Search for the cell housing the specified text and yield its (X, Y) center coordinate. 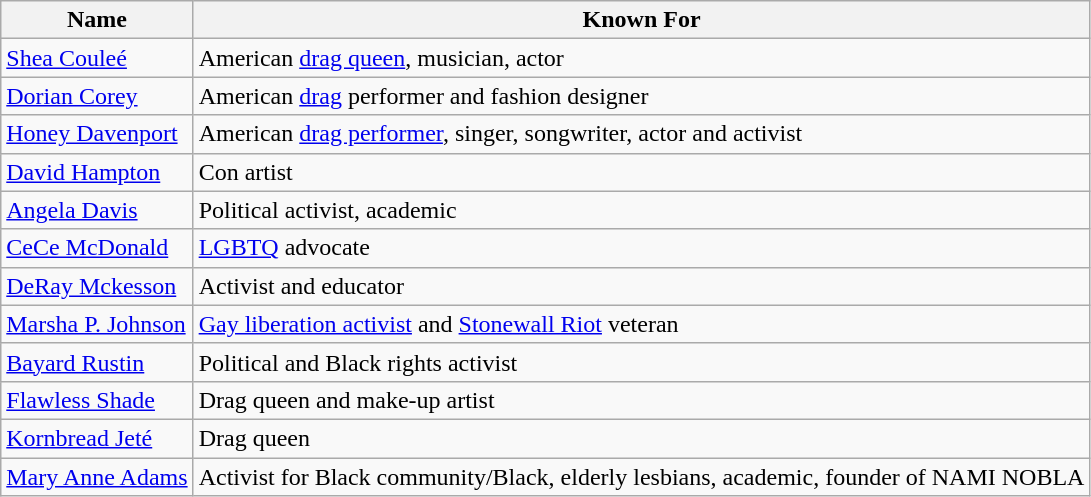
CeCe McDonald (97, 248)
Kornbread Jeté (97, 438)
American drag queen, musician, actor (642, 58)
LGBTQ advocate (642, 248)
Political activist, academic (642, 210)
Political and Black rights activist (642, 362)
David Hampton (97, 172)
American drag performer, singer, songwriter, actor and activist (642, 134)
Dorian Corey (97, 96)
DeRay Mckesson (97, 286)
Bayard Rustin (97, 362)
Flawless Shade (97, 400)
Shea Couleé (97, 58)
Gay liberation activist and Stonewall Riot veteran (642, 324)
Honey Davenport (97, 134)
Drag queen (642, 438)
Activist for Black community/Black, elderly lesbians, academic, founder of NAMI NOBLA (642, 477)
Mary Anne Adams (97, 477)
Activist and educator (642, 286)
Name (97, 20)
Known For (642, 20)
Marsha P. Johnson (97, 324)
Drag queen and make-up artist (642, 400)
American drag performer and fashion designer (642, 96)
Angela Davis (97, 210)
Con artist (642, 172)
